Capture the cell that displays the provided text and extract its [x, y] central coordinate. 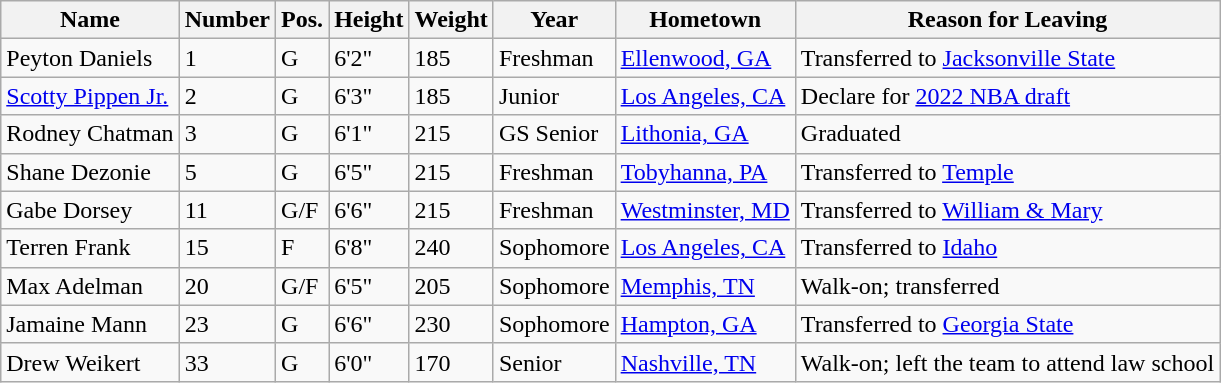
Reason for Leaving [1007, 20]
Terren Frank [90, 248]
Nashville, TN [705, 362]
Year [554, 20]
Westminster, MD [705, 210]
15 [227, 248]
Number [227, 20]
6'1" [369, 134]
Pos. [302, 20]
Lithonia, GA [705, 134]
1 [227, 58]
Ellenwood, GA [705, 58]
205 [451, 286]
Declare for 2022 NBA draft [1007, 96]
Transferred to Temple [1007, 172]
Hampton, GA [705, 324]
Walk-on; left the team to attend law school [1007, 362]
Transferred to Jacksonville State [1007, 58]
Drew Weikert [90, 362]
Peyton Daniels [90, 58]
Transferred to Georgia State [1007, 324]
6'3" [369, 96]
6'8" [369, 248]
230 [451, 324]
Shane Dezonie [90, 172]
Jamaine Mann [90, 324]
3 [227, 134]
Walk-on; transferred [1007, 286]
F [302, 248]
Tobyhanna, PA [705, 172]
33 [227, 362]
Graduated [1007, 134]
Transferred to William & Mary [1007, 210]
11 [227, 210]
6'0" [369, 362]
Scotty Pippen Jr. [90, 96]
240 [451, 248]
Gabe Dorsey [90, 210]
Senior [554, 362]
Junior [554, 96]
Rodney Chatman [90, 134]
Memphis, TN [705, 286]
Transferred to Idaho [1007, 248]
170 [451, 362]
Hometown [705, 20]
GS Senior [554, 134]
Height [369, 20]
Max Adelman [90, 286]
Weight [451, 20]
6'2" [369, 58]
Name [90, 20]
20 [227, 286]
2 [227, 96]
23 [227, 324]
5 [227, 172]
